From the cell containing the given text, extract its center point as [x, y] coordinate. 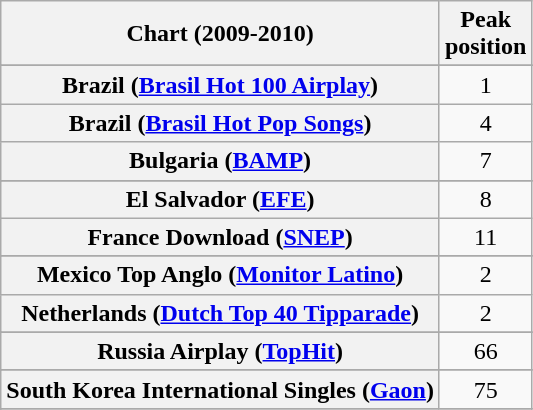
Mexico Top Anglo (Monitor Latino) [220, 275]
75 [485, 389]
El Salvador (EFE) [220, 199]
France Download (SNEP) [220, 237]
Bulgaria (BAMP) [220, 161]
7 [485, 161]
Netherlands (Dutch Top 40 Tipparade) [220, 313]
Peakposition [485, 34]
8 [485, 199]
4 [485, 123]
66 [485, 351]
Chart (2009-2010) [220, 34]
1 [485, 85]
Brazil (Brasil Hot 100 Airplay) [220, 85]
Brazil (Brasil Hot Pop Songs) [220, 123]
Russia Airplay (TopHit) [220, 351]
11 [485, 237]
South Korea International Singles (Gaon) [220, 389]
